Output the (X, Y) coordinate of the center of the cell containing the given text.  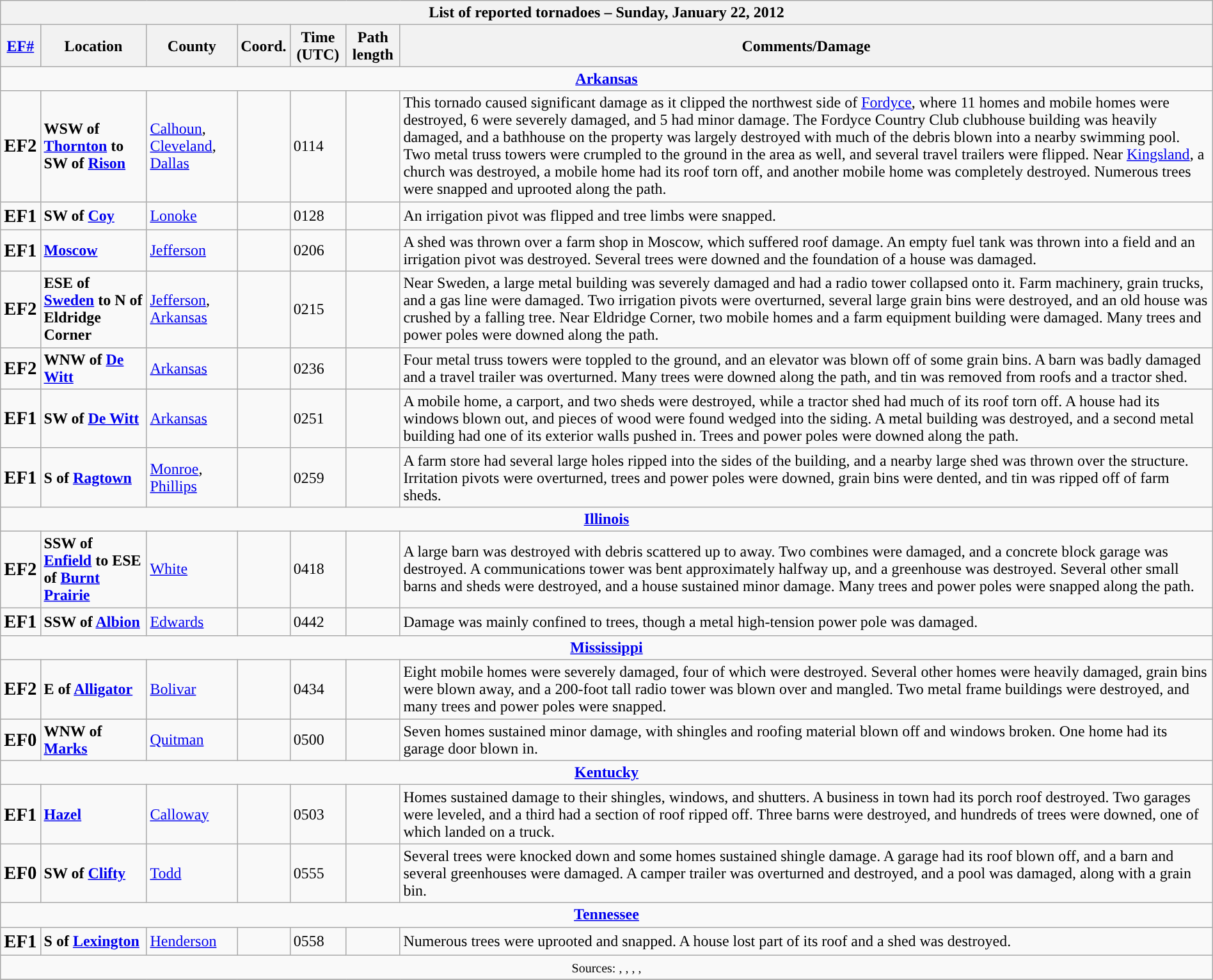
0251 (318, 418)
SW of Clifty (93, 873)
Sources: , , , , (606, 967)
White (192, 569)
0434 (318, 690)
SW of De Witt (93, 418)
0418 (318, 569)
Comments/Damage (806, 46)
Edwards (192, 622)
S of Lexington (93, 941)
Lonoke (192, 216)
WSW of Thornton to SW of Rison (93, 146)
Henderson (192, 941)
0503 (318, 814)
Calhoun, Cleveland, Dallas (192, 146)
0500 (318, 739)
ESE of Sweden to N of Eldridge Corner (93, 310)
SSW of Albion (93, 622)
Moscow (93, 251)
Hazel (93, 814)
Mississippi (606, 648)
WNW of Marks (93, 739)
Seven homes sustained minor damage, with shingles and roofing material blown off and windows broken. One home had its garage door blown in. (806, 739)
0206 (318, 251)
0236 (318, 368)
EF# (20, 46)
0128 (318, 216)
SW of Coy (93, 216)
Numerous trees were uprooted and snapped. A house lost part of its roof and a shed was destroyed. (806, 941)
Illinois (606, 519)
0558 (318, 941)
County (192, 46)
Location (93, 46)
Jefferson, Arkansas (192, 310)
Quitman (192, 739)
0555 (318, 873)
0259 (318, 477)
Damage was mainly confined to trees, though a metal high-tension power pole was damaged. (806, 622)
An irrigation pivot was flipped and tree limbs were snapped. (806, 216)
Kentucky (606, 773)
Todd (192, 873)
Calloway (192, 814)
Time (UTC) (318, 46)
Path length (373, 46)
List of reported tornadoes – Sunday, January 22, 2012 (606, 13)
0114 (318, 146)
WNW of De Witt (93, 368)
Bolivar (192, 690)
SSW of Enfield to ESE of Burnt Prairie (93, 569)
Coord. (264, 46)
Tennessee (606, 915)
E of Alligator (93, 690)
Jefferson (192, 251)
S of Ragtown (93, 477)
Monroe, Phillips (192, 477)
0442 (318, 622)
0215 (318, 310)
